Locate the cell with the specified text and output its (X, Y) center coordinate. 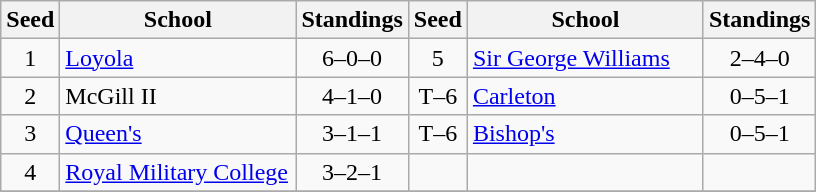
3–2–1 (352, 172)
Sir George Williams (585, 58)
3 (30, 134)
4 (30, 172)
1 (30, 58)
6–0–0 (352, 58)
McGill II (178, 96)
Royal Military College (178, 172)
2–4–0 (759, 58)
2 (30, 96)
3–1–1 (352, 134)
Bishop's (585, 134)
5 (438, 58)
Queen's (178, 134)
Loyola (178, 58)
4–1–0 (352, 96)
Carleton (585, 96)
